For the text-containing cell, return its midpoint in (x, y) coordinate format. 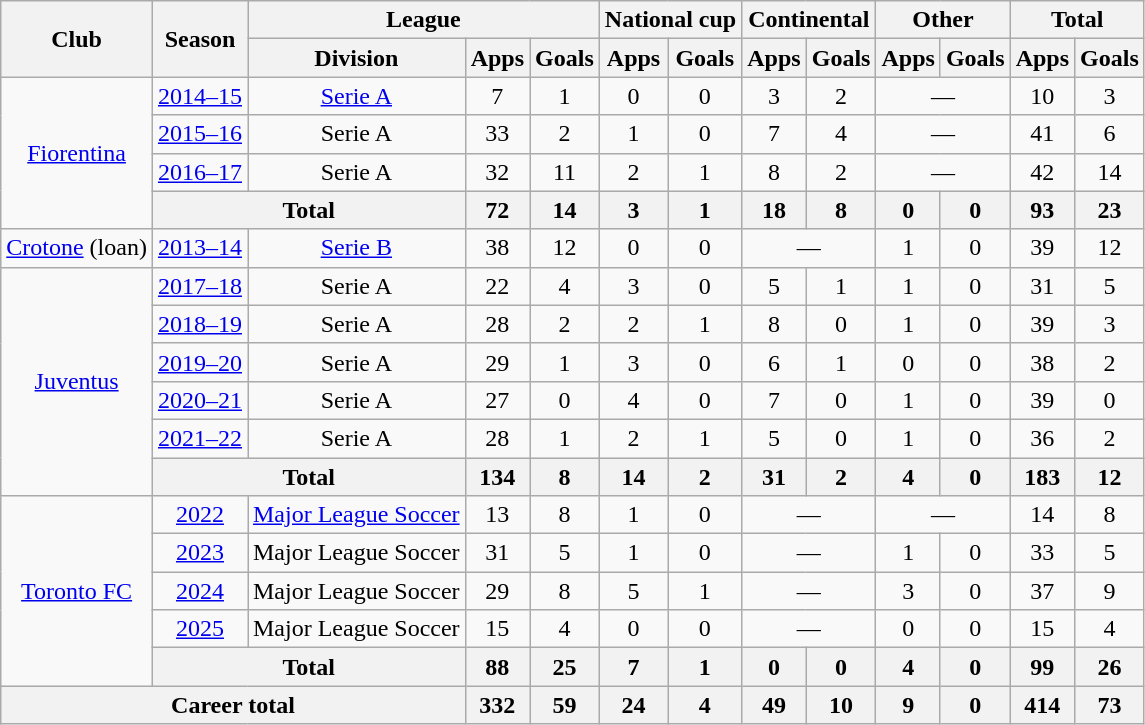
59 (565, 705)
Crotone (loan) (77, 248)
42 (1042, 172)
2013–14 (200, 248)
Serie B (357, 248)
73 (1110, 705)
183 (1042, 477)
27 (497, 400)
18 (774, 210)
2022 (200, 515)
13 (497, 515)
26 (1110, 667)
414 (1042, 705)
32 (497, 172)
Toronto FC (77, 591)
2020–21 (200, 400)
88 (497, 667)
Season (200, 39)
2025 (200, 629)
36 (1042, 438)
Other (943, 20)
2021–22 (200, 438)
49 (774, 705)
Division (357, 58)
93 (1042, 210)
National cup (670, 20)
24 (633, 705)
Career total (233, 705)
Club (77, 39)
Continental (809, 20)
11 (565, 172)
37 (1042, 591)
99 (1042, 667)
25 (565, 667)
2017–18 (200, 286)
League (424, 20)
2015–16 (200, 134)
2016–17 (200, 172)
22 (497, 286)
2023 (200, 553)
23 (1110, 210)
72 (497, 210)
2019–20 (200, 362)
2024 (200, 591)
Juventus (77, 381)
2014–15 (200, 96)
332 (497, 705)
134 (497, 477)
41 (1042, 134)
Fiorentina (77, 153)
2018–19 (200, 324)
